Identify which cell holds the provided text, then report its (X, Y) central coordinate. 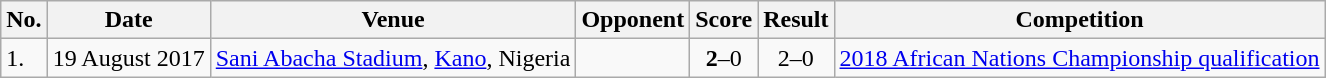
Venue (393, 20)
Date (128, 20)
2018 African Nations Championship qualification (1080, 58)
Opponent (633, 20)
Result (796, 20)
19 August 2017 (128, 58)
Competition (1080, 20)
1. (24, 58)
Score (724, 20)
Sani Abacha Stadium, Kano, Nigeria (393, 58)
No. (24, 20)
